From the cell containing the given text, extract its center point as (x, y) coordinate. 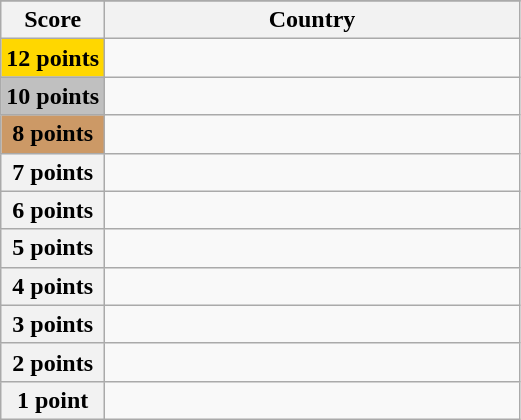
3 points (53, 324)
1 point (53, 400)
5 points (53, 248)
12 points (53, 58)
2 points (53, 362)
Country (312, 20)
7 points (53, 172)
10 points (53, 96)
8 points (53, 134)
Score (53, 20)
6 points (53, 210)
4 points (53, 286)
